Search for the cell housing the specified text and yield its [X, Y] center coordinate. 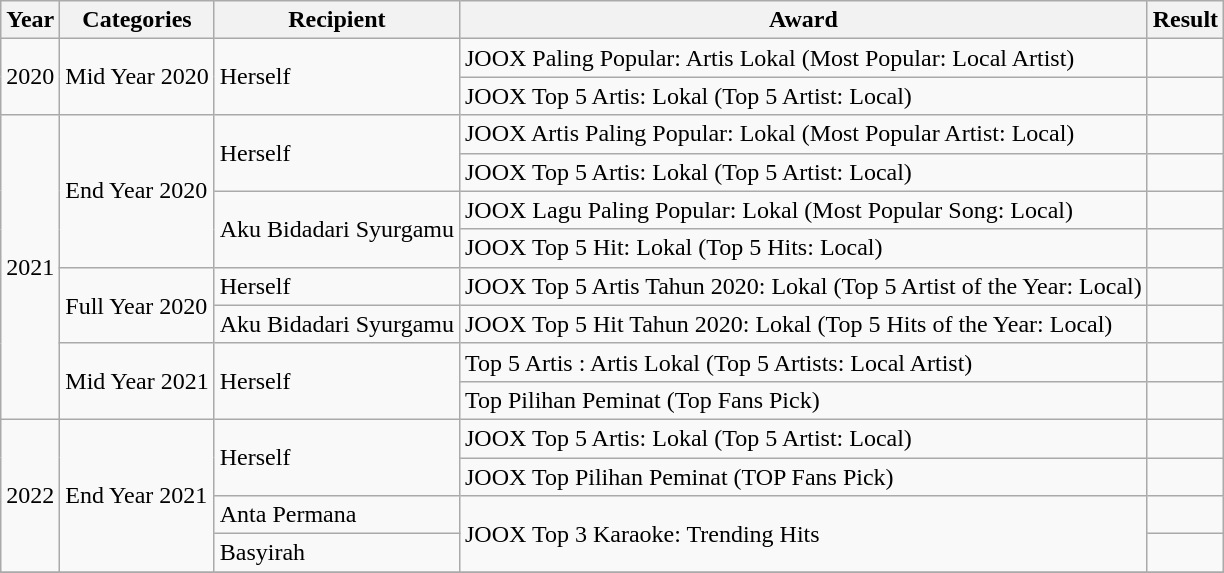
Mid Year 2021 [137, 381]
JOOX Lagu Paling Popular: Lokal (Most Popular Song: Local) [803, 210]
Year [30, 20]
JOOX Top 3 Karaoke: Trending Hits [803, 534]
Mid Year 2020 [137, 77]
Recipient [336, 20]
Categories [137, 20]
Award [803, 20]
JOOX Paling Popular: Artis Lokal (Most Popular: Local Artist) [803, 58]
End Year 2021 [137, 495]
Full Year 2020 [137, 305]
Result [1185, 20]
Top 5 Artis : Artis Lokal (Top 5 Artists: Local Artist) [803, 362]
2021 [30, 267]
2022 [30, 495]
JOOX Top 5 Hit: Lokal (Top 5 Hits: Local) [803, 248]
JOOX Top 5 Hit Tahun 2020: Lokal (Top 5 Hits of the Year: Local) [803, 324]
JOOX Top 5 Artis Tahun 2020: Lokal (Top 5 Artist of the Year: Local) [803, 286]
2020 [30, 77]
JOOX Artis Paling Popular: Lokal (Most Popular Artist: Local) [803, 134]
Top Pilihan Peminat (Top Fans Pick) [803, 400]
Basyirah [336, 553]
Anta Permana [336, 515]
JOOX Top Pilihan Peminat (TOP Fans Pick) [803, 477]
End Year 2020 [137, 191]
